Pinpoint the cell where the given text exists, returning its (X, Y) midpoint coordinate. 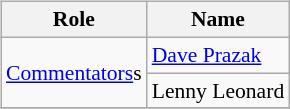
Role (74, 20)
Lenny Leonard (218, 91)
Dave Prazak (218, 55)
Name (218, 20)
Commentatorss (74, 72)
